Extract the (X, Y) coordinate from the center of the cell holding the provided text.  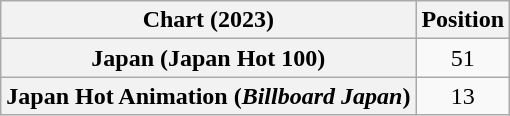
Japan (Japan Hot 100) (208, 58)
Chart (2023) (208, 20)
13 (463, 96)
Japan Hot Animation (Billboard Japan) (208, 96)
51 (463, 58)
Position (463, 20)
